Provide the (X, Y) coordinate of the cell's center where the given text is located.  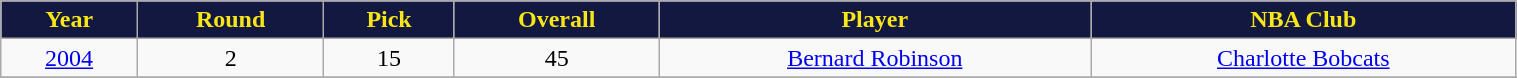
Overall (556, 20)
45 (556, 58)
Pick (390, 20)
Year (70, 20)
Player (875, 20)
Charlotte Bobcats (1304, 58)
2 (231, 58)
2004 (70, 58)
NBA Club (1304, 20)
15 (390, 58)
Bernard Robinson (875, 58)
Round (231, 20)
